Detect which cell encompasses the target text, then output its (x, y) center coordinate. 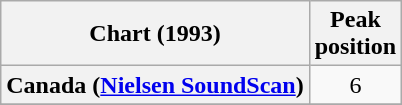
Chart (1993) (155, 34)
Peakposition (355, 34)
6 (355, 85)
Canada (Nielsen SoundScan) (155, 85)
